From the cell containing the given text, extract its center point as (X, Y) coordinate. 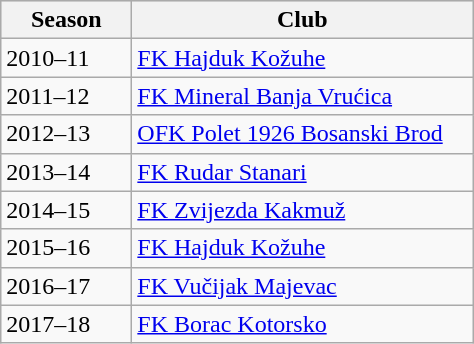
FK Mineral Banja Vrućica (302, 96)
2013–14 (66, 172)
2014–15 (66, 210)
2011–12 (66, 96)
2017–18 (66, 324)
FK Zvijezda Kakmuž (302, 210)
Season (66, 20)
FK Borac Kotorsko (302, 324)
Club (302, 20)
2010–11 (66, 58)
2015–16 (66, 248)
FK Vučijak Majevac (302, 286)
FK Rudar Stanari (302, 172)
2016–17 (66, 286)
2012–13 (66, 134)
OFK Polet 1926 Bosanski Brod (302, 134)
